Locate the cell with the specified text and output its [x, y] center coordinate. 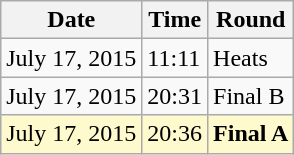
Final B [251, 96]
11:11 [175, 58]
Date [72, 20]
20:36 [175, 134]
20:31 [175, 96]
Final A [251, 134]
Round [251, 20]
Time [175, 20]
Heats [251, 58]
